Output the (x, y) coordinate of the center of the cell containing the given text.  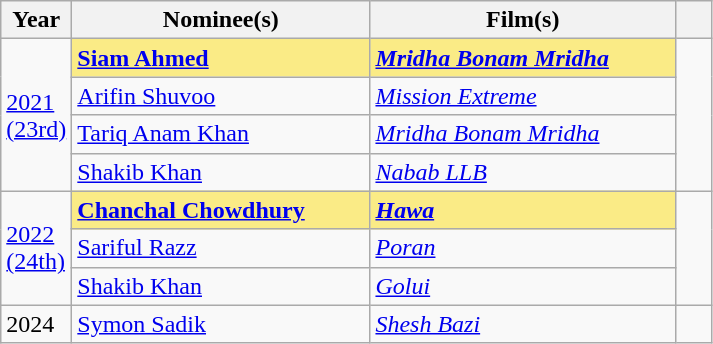
Hawa (523, 210)
Chanchal Chowdhury (221, 210)
Nabab LLB (523, 172)
2024 (36, 324)
2022(24th) (36, 248)
Shesh Bazi (523, 324)
Sariful Razz (221, 248)
Mission Extreme (523, 96)
Poran (523, 248)
Golui (523, 286)
Arifin Shuvoo (221, 96)
Year (36, 20)
2021(23rd) (36, 115)
Siam Ahmed (221, 58)
Symon Sadik (221, 324)
Film(s) (523, 20)
Tariq Anam Khan (221, 134)
Nominee(s) (221, 20)
